Determine the (X, Y) coordinate at the center of the cell enclosing the given text.  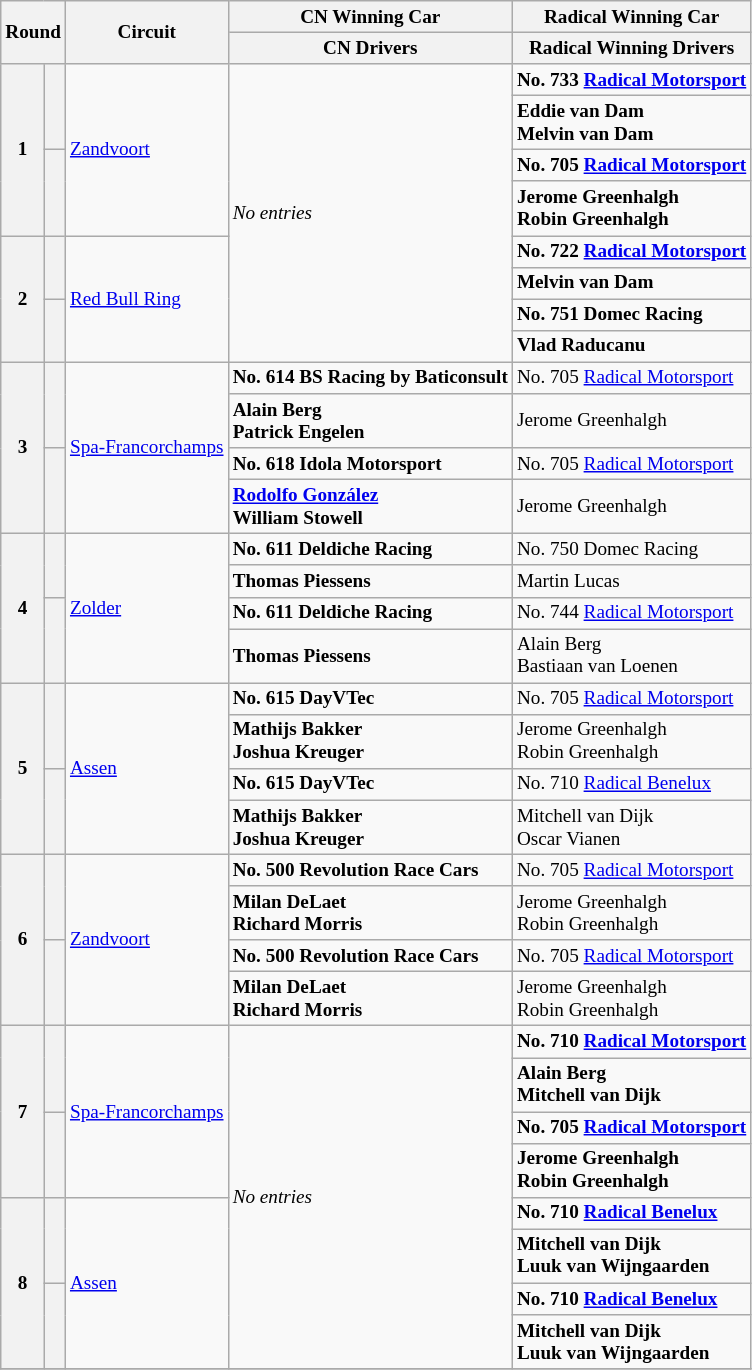
Vlad Raducanu (631, 346)
Radical Winning Drivers (631, 48)
2 (22, 298)
Alain Berg Bastiaan van Loenen (631, 655)
No. 744 Radical Motorsport (631, 613)
6 (22, 940)
No. 733 Radical Motorsport (631, 80)
CN Winning Car (370, 17)
No. 751 Domec Racing (631, 315)
Eddie van Dam Melvin van Dam (631, 122)
4 (22, 608)
3 (22, 448)
No. 722 Radical Motorsport (631, 251)
Martin Lucas (631, 581)
5 (22, 769)
Alain Berg Patrick Engelen (370, 421)
Melvin van Dam (631, 283)
Radical Winning Car (631, 17)
Round (34, 32)
No. 614 BS Racing by Baticonsult (370, 378)
8 (22, 1283)
No. 618 Idola Motorsport (370, 464)
Zolder (146, 608)
Alain Berg Mitchell van Dijk (631, 1084)
7 (22, 1112)
Rodolfo González William Stowell (370, 506)
No. 710 Radical Motorsport (631, 1042)
Circuit (146, 32)
CN Drivers (370, 48)
No. 750 Domec Racing (631, 550)
Mitchell van Dijk Oscar Vianen (631, 827)
1 (22, 150)
Red Bull Ring (146, 298)
